For the text-containing cell, return its midpoint in [X, Y] coordinate format. 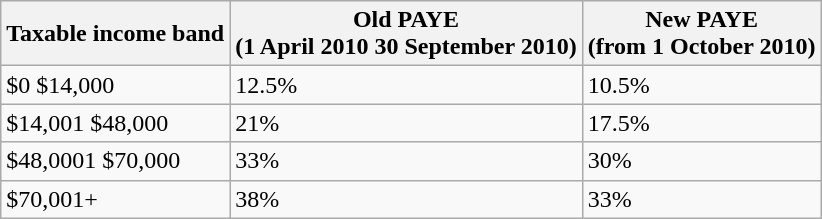
$14,001 $48,000 [116, 123]
$48,0001 $70,000 [116, 161]
17.5% [702, 123]
38% [406, 199]
21% [406, 123]
$0 $14,000 [116, 85]
10.5% [702, 85]
New PAYE(from 1 October 2010) [702, 34]
12.5% [406, 85]
$70,001+ [116, 199]
30% [702, 161]
Taxable income band [116, 34]
Old PAYE(1 April 2010 30 September 2010) [406, 34]
